Return the (x, y) coordinate for the center point of the cell that contains the specified text.  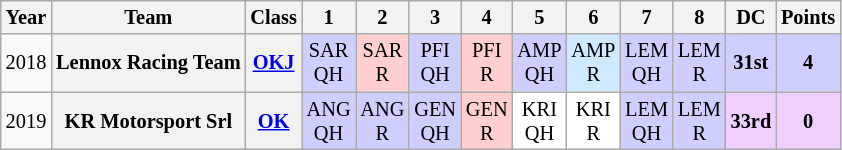
8 (700, 17)
GENQH (435, 121)
OKJ (274, 63)
Lennox Racing Team (148, 63)
AMPQH (540, 63)
AMPR (593, 63)
6 (593, 17)
SARQH (329, 63)
33rd (751, 121)
ANGQH (329, 121)
Team (148, 17)
1 (329, 17)
PFIR (487, 63)
5 (540, 17)
GENR (487, 121)
3 (435, 17)
Points (808, 17)
KRIR (593, 121)
2 (383, 17)
Class (274, 17)
KR Motorsport Srl (148, 121)
SARR (383, 63)
0 (808, 121)
2019 (26, 121)
7 (646, 17)
OK (274, 121)
ANGR (383, 121)
31st (751, 63)
Year (26, 17)
DC (751, 17)
PFIQH (435, 63)
2018 (26, 63)
KRIQH (540, 121)
